From the cell containing the given text, extract its center point as (X, Y) coordinate. 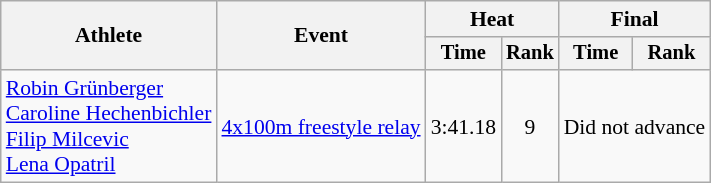
Robin GrünbergerCaroline HechenbichlerFilip MilcevicLena Opatril (109, 126)
Athlete (109, 36)
Final (635, 19)
4x100m freestyle relay (320, 126)
Did not advance (635, 126)
9 (530, 126)
Heat (492, 19)
Event (320, 36)
3:41.18 (464, 126)
